Output the [X, Y] coordinate of the center of the cell containing the given text.  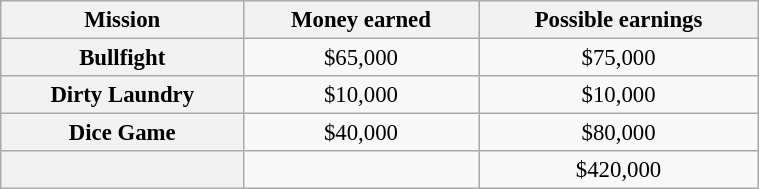
Money earned [361, 20]
$40,000 [361, 133]
$75,000 [618, 57]
Possible earnings [618, 20]
$80,000 [618, 133]
$420,000 [618, 170]
Dice Game [122, 133]
Dirty Laundry [122, 95]
Bullfight [122, 57]
$65,000 [361, 57]
Mission [122, 20]
